Locate the cell with the specified text and output its (X, Y) center coordinate. 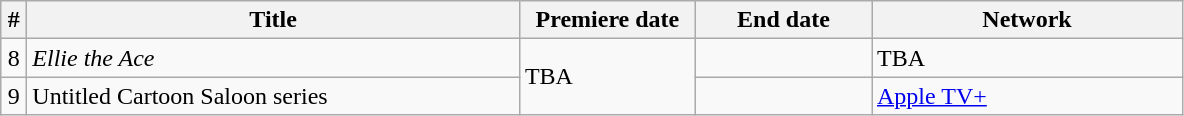
Network (1028, 20)
Title (274, 20)
Premiere date (607, 20)
# (14, 20)
9 (14, 96)
Untitled Cartoon Saloon series (274, 96)
End date (783, 20)
Ellie the Ace (274, 58)
Apple TV+ (1028, 96)
8 (14, 58)
